Capture the cell that displays the provided text and extract its [x, y] central coordinate. 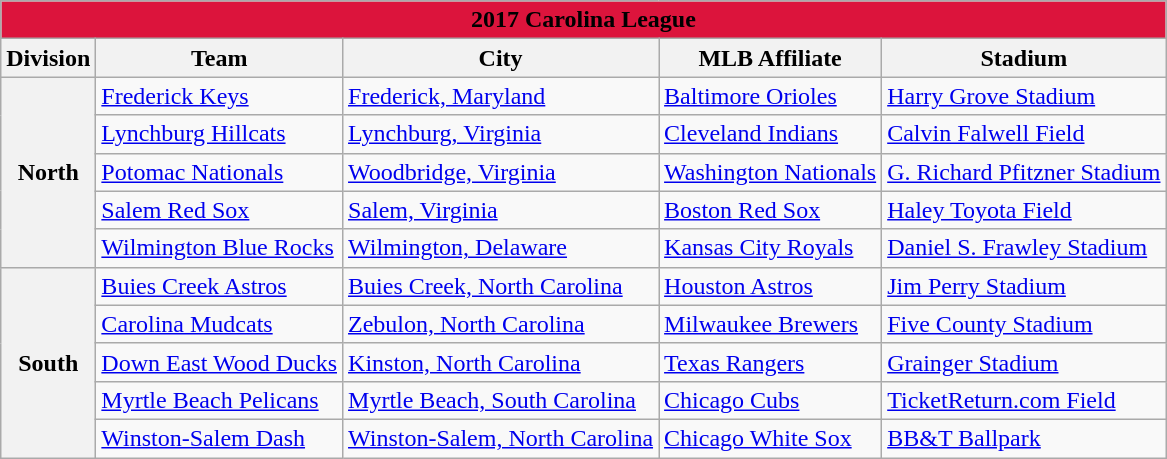
Washington Nationals [770, 172]
2017 Carolina League [584, 20]
Winston-Salem Dash [220, 438]
BB&T Ballpark [1024, 438]
South [48, 362]
Potomac Nationals [220, 172]
Milwaukee Brewers [770, 324]
Harry Grove Stadium [1024, 96]
Stadium [1024, 58]
Team [220, 58]
TicketReturn.com Field [1024, 400]
Five County Stadium [1024, 324]
Houston Astros [770, 286]
Kansas City Royals [770, 248]
Frederick Keys [220, 96]
Lynchburg, Virginia [501, 134]
Cleveland Indians [770, 134]
Buies Creek Astros [220, 286]
Jim Perry Stadium [1024, 286]
Buies Creek, North Carolina [501, 286]
Salem, Virginia [501, 210]
Grainger Stadium [1024, 362]
Chicago Cubs [770, 400]
Down East Wood Ducks [220, 362]
Zebulon, North Carolina [501, 324]
Kinston, North Carolina [501, 362]
Lynchburg Hillcats [220, 134]
Myrtle Beach Pelicans [220, 400]
Frederick, Maryland [501, 96]
Chicago White Sox [770, 438]
MLB Affiliate [770, 58]
North [48, 172]
Haley Toyota Field [1024, 210]
Wilmington, Delaware [501, 248]
Myrtle Beach, South Carolina [501, 400]
Salem Red Sox [220, 210]
G. Richard Pfitzner Stadium [1024, 172]
Wilmington Blue Rocks [220, 248]
Woodbridge, Virginia [501, 172]
Daniel S. Frawley Stadium [1024, 248]
Division [48, 58]
Baltimore Orioles [770, 96]
Calvin Falwell Field [1024, 134]
Boston Red Sox [770, 210]
Texas Rangers [770, 362]
Winston-Salem, North Carolina [501, 438]
City [501, 58]
Carolina Mudcats [220, 324]
